Output the [X, Y] coordinate of the center of the cell containing the given text.  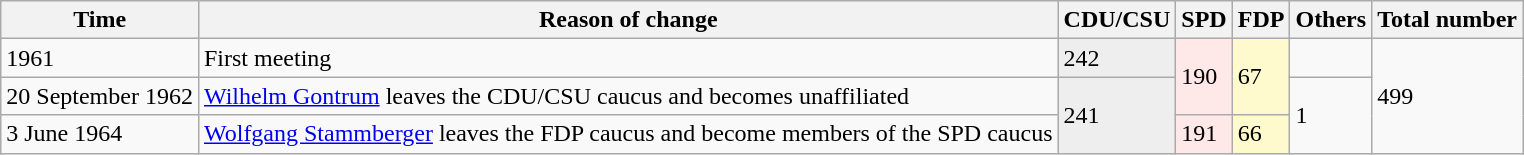
241 [1117, 115]
Others [1331, 20]
Wolfgang Stammberger leaves the FDP caucus and become members of the SPD caucus [628, 134]
SPD [1204, 20]
1 [1331, 115]
191 [1204, 134]
Time [100, 20]
66 [1261, 134]
3 June 1964 [100, 134]
Reason of change [628, 20]
FDP [1261, 20]
Wilhelm Gontrum leaves the CDU/CSU caucus and becomes unaffiliated [628, 96]
20 September 1962 [100, 96]
CDU/CSU [1117, 20]
1961 [100, 58]
499 [1448, 96]
242 [1117, 58]
67 [1261, 77]
First meeting [628, 58]
190 [1204, 77]
Total number [1448, 20]
